Locate the cell with the specified text and output its [X, Y] center coordinate. 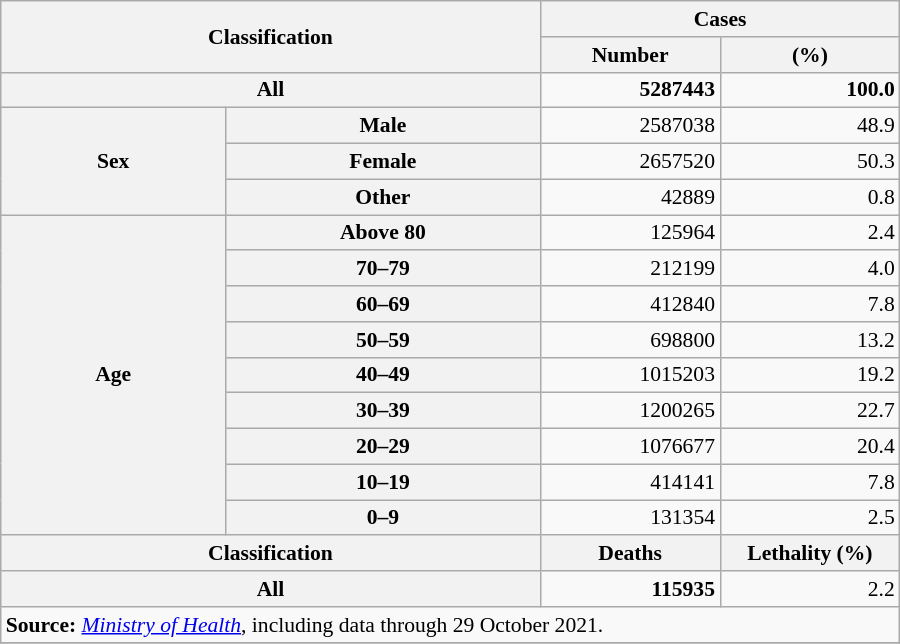
1200265 [630, 411]
131354 [630, 518]
2.2 [810, 589]
Source: Ministry of Health, including data through 29 October 2021. [450, 625]
212199 [630, 269]
Deaths [630, 554]
4.0 [810, 269]
(%) [810, 55]
Sex [114, 162]
100.0 [810, 90]
115935 [630, 589]
5287443 [630, 90]
40–49 [384, 375]
2587038 [630, 126]
0.8 [810, 197]
Male [384, 126]
412840 [630, 304]
2.5 [810, 518]
Age [114, 376]
Above 80 [384, 233]
Number [630, 55]
0–9 [384, 518]
20–29 [384, 447]
13.2 [810, 340]
30–39 [384, 411]
Female [384, 162]
1015203 [630, 375]
10–19 [384, 482]
19.2 [810, 375]
22.7 [810, 411]
48.9 [810, 126]
125964 [630, 233]
20.4 [810, 447]
Other [384, 197]
1076677 [630, 447]
Cases [720, 19]
414141 [630, 482]
2657520 [630, 162]
42889 [630, 197]
2.4 [810, 233]
Lethality (%) [810, 554]
60–69 [384, 304]
50–59 [384, 340]
50.3 [810, 162]
70–79 [384, 269]
698800 [630, 340]
